Output the (x, y) coordinate of the center of the cell containing the given text.  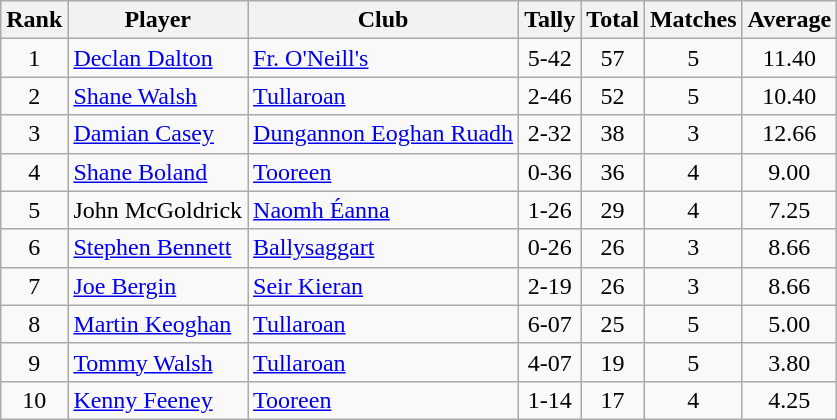
0-26 (550, 248)
Declan Dalton (158, 58)
7 (34, 286)
5-42 (550, 58)
Tommy Walsh (158, 362)
John McGoldrick (158, 210)
4.25 (790, 400)
12.66 (790, 134)
Joe Bergin (158, 286)
10.40 (790, 96)
Dungannon Eoghan Ruadh (384, 134)
8 (34, 324)
19 (613, 362)
Shane Walsh (158, 96)
Club (384, 20)
3.80 (790, 362)
6 (34, 248)
Ballysaggart (384, 248)
2-19 (550, 286)
1-14 (550, 400)
Matches (693, 20)
29 (613, 210)
1-26 (550, 210)
4-07 (550, 362)
Seir Kieran (384, 286)
Stephen Bennett (158, 248)
Rank (34, 20)
1 (34, 58)
Player (158, 20)
Shane Boland (158, 172)
0-36 (550, 172)
52 (613, 96)
2-46 (550, 96)
38 (613, 134)
Fr. O'Neill's (384, 58)
Average (790, 20)
Tally (550, 20)
11.40 (790, 58)
2-32 (550, 134)
9.00 (790, 172)
Kenny Feeney (158, 400)
36 (613, 172)
Naomh Éanna (384, 210)
9 (34, 362)
6-07 (550, 324)
25 (613, 324)
17 (613, 400)
10 (34, 400)
7.25 (790, 210)
Total (613, 20)
Damian Casey (158, 134)
2 (34, 96)
5.00 (790, 324)
57 (613, 58)
Martin Keoghan (158, 324)
